Determine the [x, y] coordinate at the center of the cell enclosing the given text.  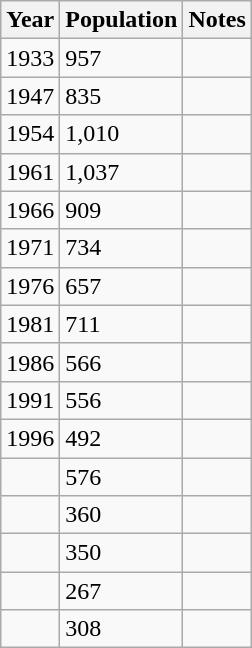
1,037 [122, 172]
711 [122, 324]
1971 [30, 248]
267 [122, 591]
657 [122, 286]
576 [122, 477]
909 [122, 210]
1933 [30, 58]
350 [122, 553]
Notes [217, 20]
Population [122, 20]
734 [122, 248]
1991 [30, 400]
835 [122, 96]
1,010 [122, 134]
1966 [30, 210]
1976 [30, 286]
957 [122, 58]
1986 [30, 362]
308 [122, 629]
1961 [30, 172]
492 [122, 438]
566 [122, 362]
1981 [30, 324]
1954 [30, 134]
556 [122, 400]
1996 [30, 438]
360 [122, 515]
Year [30, 20]
1947 [30, 96]
